Locate the cell with the specified text and output its [x, y] center coordinate. 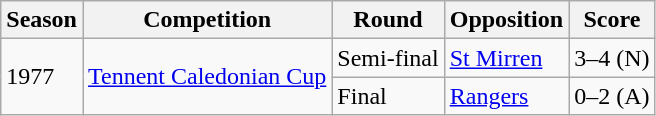
Score [612, 20]
Semi-final [388, 58]
Opposition [506, 20]
Round [388, 20]
St Mirren [506, 58]
Competition [206, 20]
1977 [42, 77]
3–4 (N) [612, 58]
Rangers [506, 96]
Tennent Caledonian Cup [206, 77]
0–2 (A) [612, 96]
Season [42, 20]
Final [388, 96]
